Provide the (x, y) coordinate of the cell's center where the given text is located.  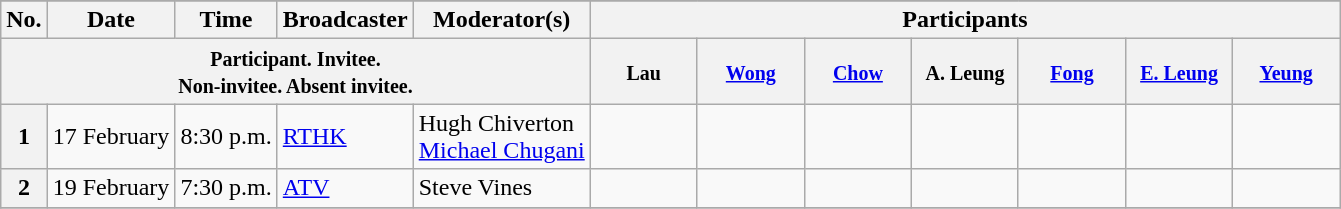
ATV (345, 188)
Participants (964, 20)
Chow (858, 72)
Broadcaster (345, 20)
8:30 p.m. (226, 136)
Lau (644, 72)
RTHK (345, 136)
Moderator(s) (502, 20)
19 February (111, 188)
No. (24, 20)
E. Leung (1180, 72)
A. Leung (964, 72)
Fong (1072, 72)
Participant. Invitee. Non-invitee. Absent invitee. (296, 72)
17 February (111, 136)
Date (111, 20)
Wong (750, 72)
Yeung (1286, 72)
7:30 p.m. (226, 188)
Steve Vines (502, 188)
1 (24, 136)
Hugh ChivertonMichael Chugani (502, 136)
Time (226, 20)
2 (24, 188)
